Return (X, Y) of the center of cell containing provided text 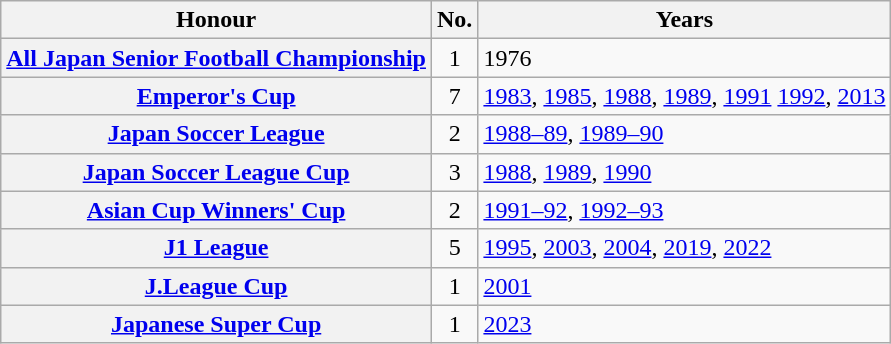
Honour (216, 20)
J1 League (216, 248)
3 (454, 172)
1991–92, 1992–93 (684, 210)
All Japan Senior Football Championship (216, 58)
Emperor's Cup (216, 96)
5 (454, 248)
Japan Soccer League Cup (216, 172)
1988, 1989, 1990 (684, 172)
1988–89, 1989–90 (684, 134)
J.League Cup (216, 286)
2001 (684, 286)
Japan Soccer League (216, 134)
No. (454, 20)
1976 (684, 58)
Japanese Super Cup (216, 324)
Asian Cup Winners' Cup (216, 210)
7 (454, 96)
1983, 1985, 1988, 1989, 1991 1992, 2013 (684, 96)
Years (684, 20)
1995, 2003, 2004, 2019, 2022 (684, 248)
2023 (684, 324)
